Determine the [x, y] coordinate at the center of the cell enclosing the given text.  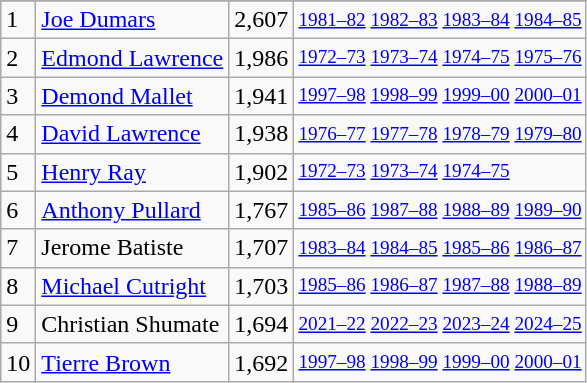
4 [18, 134]
1976–77 1977–78 1978–79 1979–80 [440, 134]
1,694 [262, 324]
1,938 [262, 134]
1985–86 1986–87 1987–88 1988–89 [440, 286]
Tierre Brown [132, 362]
1,707 [262, 248]
6 [18, 210]
1972–73 1973–74 1974–75 [440, 172]
5 [18, 172]
1,986 [262, 58]
1,703 [262, 286]
Edmond Lawrence [132, 58]
1972–73 1973–74 1974–75 1975–76 [440, 58]
Demond Mallet [132, 96]
2,607 [262, 20]
Jerome Batiste [132, 248]
1,902 [262, 172]
10 [18, 362]
David Lawrence [132, 134]
2 [18, 58]
1 [18, 20]
1985–86 1987–88 1988–89 1989–90 [440, 210]
8 [18, 286]
Anthony Pullard [132, 210]
3 [18, 96]
Michael Cutright [132, 286]
9 [18, 324]
1981–82 1982–83 1983–84 1984–85 [440, 20]
Joe Dumars [132, 20]
1,692 [262, 362]
2021–22 2022–23 2023–24 2024–25 [440, 324]
1,941 [262, 96]
1983–84 1984–85 1985–86 1986–87 [440, 248]
Christian Shumate [132, 324]
Henry Ray [132, 172]
7 [18, 248]
1,767 [262, 210]
